Return (x, y) of the center of cell containing provided text 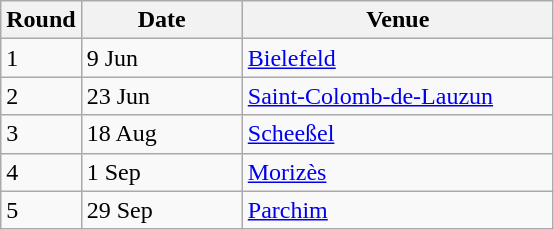
Bielefeld (398, 58)
Venue (398, 20)
29 Sep (162, 210)
Saint-Colomb-de-Lauzun (398, 96)
5 (41, 210)
Morizès (398, 172)
3 (41, 134)
9 Jun (162, 58)
Parchim (398, 210)
Scheeßel (398, 134)
23 Jun (162, 96)
18 Aug (162, 134)
2 (41, 96)
1 (41, 58)
Round (41, 20)
4 (41, 172)
1 Sep (162, 172)
Date (162, 20)
